Find where the given text appears and provide that cell's center as [X, Y] coordinate. 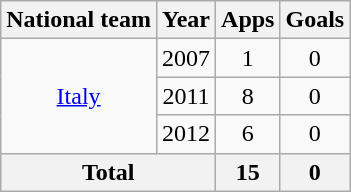
8 [248, 96]
Italy [79, 96]
6 [248, 134]
2011 [186, 96]
Apps [248, 20]
Year [186, 20]
National team [79, 20]
Total [108, 172]
15 [248, 172]
2012 [186, 134]
2007 [186, 58]
Goals [315, 20]
1 [248, 58]
